Return the (X, Y) coordinate for the center point of the cell that contains the specified text.  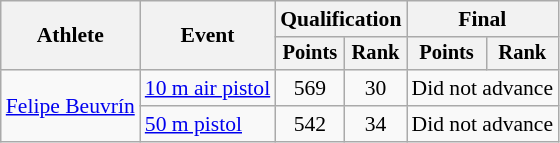
30 (376, 88)
Athlete (70, 36)
Final (482, 19)
542 (310, 124)
Event (208, 36)
569 (310, 88)
10 m air pistol (208, 88)
Qualification (340, 19)
34 (376, 124)
50 m pistol (208, 124)
Felipe Beuvrín (70, 106)
